Provide the [X, Y] coordinate of the cell's center where the given text is located.  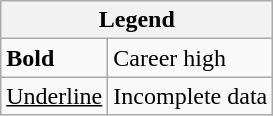
Underline [54, 96]
Incomplete data [190, 96]
Bold [54, 58]
Career high [190, 58]
Legend [137, 20]
